Determine the [X, Y] coordinate at the center of the cell enclosing the given text.  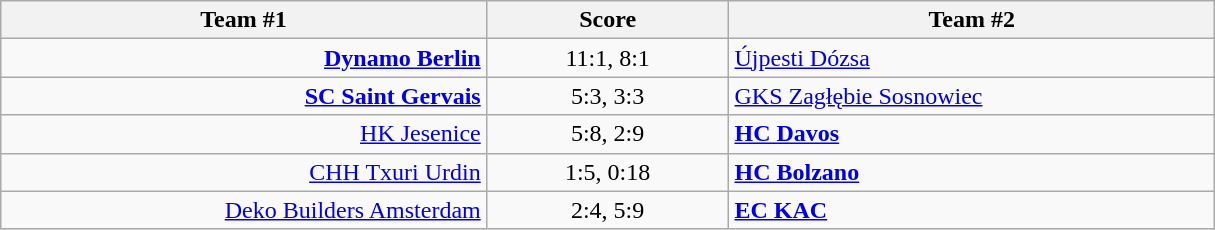
HK Jesenice [244, 134]
11:1, 8:1 [608, 58]
HC Davos [972, 134]
Team #2 [972, 20]
2:4, 5:9 [608, 210]
Dynamo Berlin [244, 58]
SC Saint Gervais [244, 96]
EC KAC [972, 210]
5:3, 3:3 [608, 96]
GKS Zagłębie Sosnowiec [972, 96]
5:8, 2:9 [608, 134]
CHH Txuri Urdin [244, 172]
1:5, 0:18 [608, 172]
Újpesti Dózsa [972, 58]
HC Bolzano [972, 172]
Score [608, 20]
Team #1 [244, 20]
Deko Builders Amsterdam [244, 210]
